For the text-containing cell, return its midpoint in (X, Y) coordinate format. 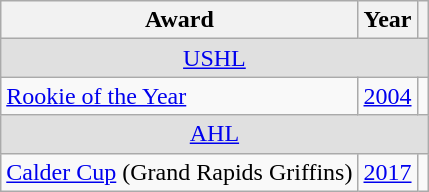
Rookie of the Year (180, 96)
USHL (214, 58)
Calder Cup (Grand Rapids Griffins) (180, 172)
2017 (388, 172)
Year (388, 20)
Award (180, 20)
2004 (388, 96)
AHL (214, 134)
